Search for the cell housing the specified text and yield its (X, Y) center coordinate. 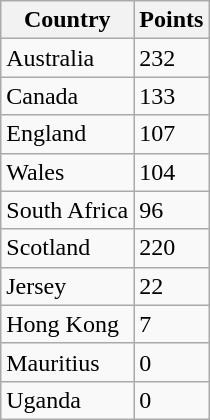
232 (172, 58)
South Africa (68, 210)
7 (172, 324)
England (68, 134)
Scotland (68, 248)
220 (172, 248)
96 (172, 210)
107 (172, 134)
22 (172, 286)
104 (172, 172)
Hong Kong (68, 324)
Uganda (68, 400)
Mauritius (68, 362)
Country (68, 20)
Canada (68, 96)
Australia (68, 58)
Wales (68, 172)
133 (172, 96)
Points (172, 20)
Jersey (68, 286)
